Locate the cell with the specified text and output its (x, y) center coordinate. 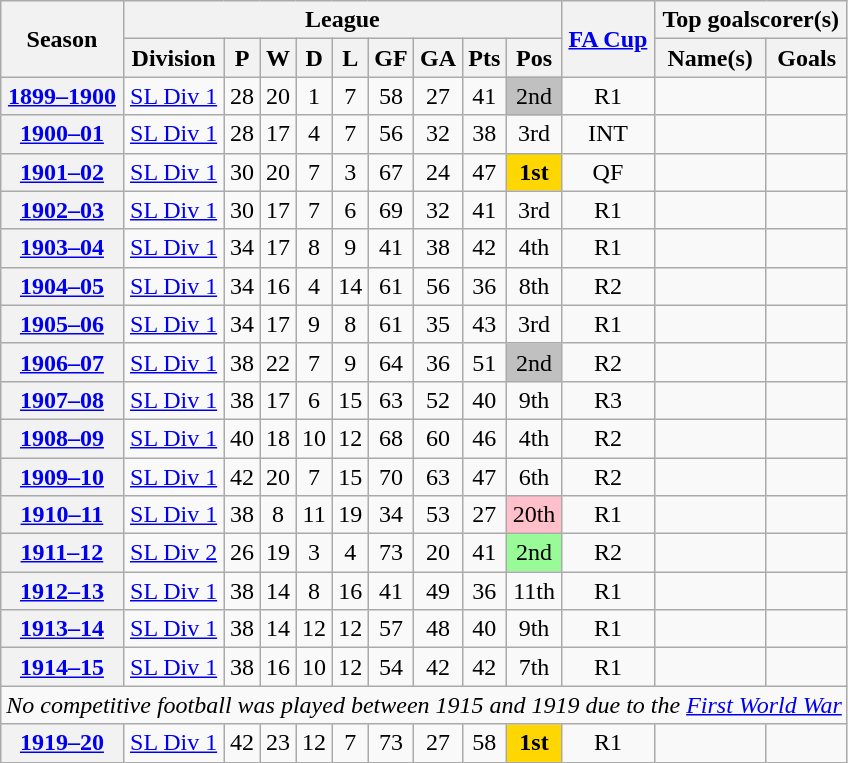
11 (314, 515)
Pts (484, 58)
1911–12 (62, 553)
Goals (806, 58)
6th (534, 477)
1904–05 (62, 286)
1912–13 (62, 591)
1909–10 (62, 477)
53 (438, 515)
22 (278, 362)
69 (391, 210)
46 (484, 438)
1907–08 (62, 400)
League (342, 20)
1913–14 (62, 629)
GF (391, 58)
QF (608, 172)
23 (278, 743)
Pos (534, 58)
24 (438, 172)
51 (484, 362)
No competitive football was played between 1915 and 1919 due to the First World War (424, 705)
67 (391, 172)
1903–04 (62, 248)
1908–09 (62, 438)
20th (534, 515)
1900–01 (62, 134)
26 (242, 553)
Division (174, 58)
Name(s) (710, 58)
INT (608, 134)
P (242, 58)
1906–07 (62, 362)
1 (314, 96)
35 (438, 324)
1919–20 (62, 743)
1905–06 (62, 324)
49 (438, 591)
60 (438, 438)
GA (438, 58)
54 (391, 667)
48 (438, 629)
L (350, 58)
1910–11 (62, 515)
57 (391, 629)
1914–15 (62, 667)
1899–1900 (62, 96)
1902–03 (62, 210)
7th (534, 667)
43 (484, 324)
FA Cup (608, 39)
W (278, 58)
1901–02 (62, 172)
70 (391, 477)
SL Div 2 (174, 553)
D (314, 58)
8th (534, 286)
52 (438, 400)
11th (534, 591)
R3 (608, 400)
Top goalscorer(s) (750, 20)
Season (62, 39)
64 (391, 362)
68 (391, 438)
18 (278, 438)
